Return the [X, Y] coordinate for the center point of the cell that contains the specified text.  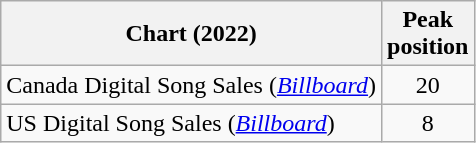
Chart (2022) [192, 34]
Peakposition [428, 34]
US Digital Song Sales (Billboard) [192, 123]
Canada Digital Song Sales (Billboard) [192, 85]
20 [428, 85]
8 [428, 123]
